For the text-containing cell, return its midpoint in [x, y] coordinate format. 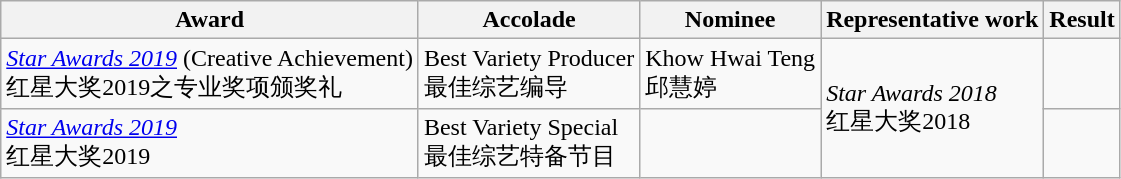
Accolade [528, 20]
Best Variety Special最佳综艺特备节目 [528, 143]
Nominee [730, 20]
Star Awards 2019红星大奖2019 [210, 143]
Star Awards 2019 (Creative Achievement)红星大奖2019之专业奖项颁奖礼 [210, 74]
Khow Hwai Teng 邱慧婷 [730, 74]
Star Awards 2018红星大奖2018 [932, 108]
Representative work [932, 20]
Best Variety Producer最佳综艺编导 [528, 74]
Award [210, 20]
Result [1082, 20]
